For the text-containing cell, return its midpoint in [x, y] coordinate format. 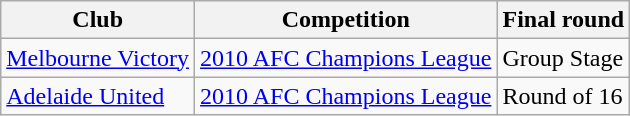
Group Stage [564, 58]
Adelaide United [98, 96]
Competition [346, 20]
Melbourne Victory [98, 58]
Round of 16 [564, 96]
Club [98, 20]
Final round [564, 20]
